Locate the cell with the specified text and output its (X, Y) center coordinate. 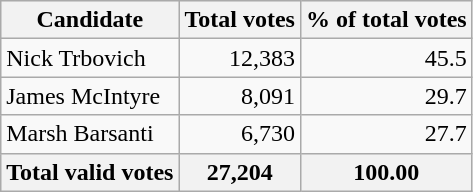
% of total votes (386, 20)
27.7 (386, 134)
12,383 (240, 58)
100.00 (386, 172)
Candidate (90, 20)
Nick Trbovich (90, 58)
James McIntyre (90, 96)
8,091 (240, 96)
Marsh Barsanti (90, 134)
Total valid votes (90, 172)
27,204 (240, 172)
Total votes (240, 20)
29.7 (386, 96)
45.5 (386, 58)
6,730 (240, 134)
